Provide the (x, y) coordinate of the cell's center where the given text is located.  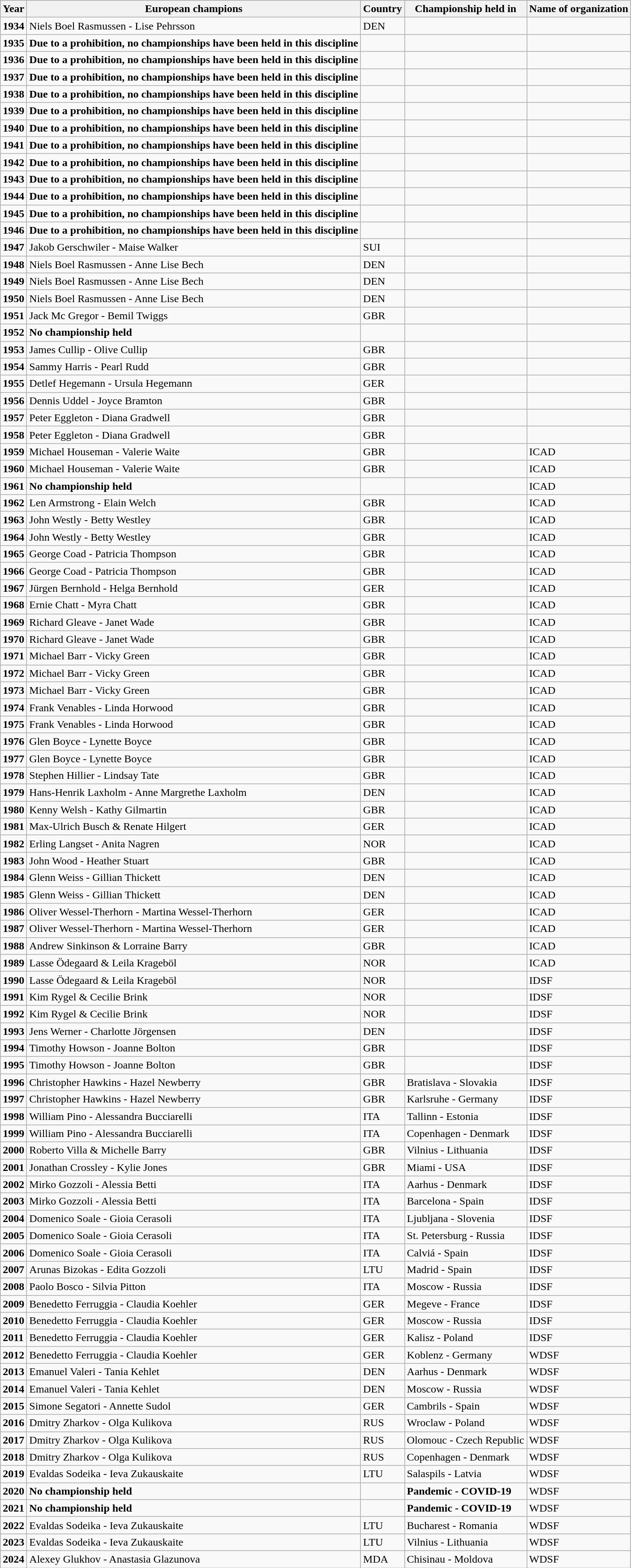
1970 (13, 639)
2012 (13, 1355)
Max-Ulrich Busch & Renate Hilgert (193, 827)
SUI (382, 248)
2016 (13, 1423)
2008 (13, 1286)
2013 (13, 1372)
2020 (13, 1491)
1949 (13, 282)
Jürgen Bernhold - Helga Bernhold (193, 588)
Roberto Villa & Michelle Barry (193, 1150)
Hans-Henrik Laxholm - Anne Margrethe Laxholm (193, 793)
Tallinn - Estonia (466, 1116)
2018 (13, 1457)
2015 (13, 1406)
Megeve - France (466, 1304)
Olomouc - Czech Republic (466, 1440)
1983 (13, 861)
1997 (13, 1099)
1984 (13, 878)
1966 (13, 571)
Andrew Sinkinson & Lorraine Barry (193, 946)
2002 (13, 1184)
Country (382, 9)
1973 (13, 690)
Miami - USA (466, 1167)
Dennis Uddel - Joyce Bramton (193, 401)
Madrid - Spain (466, 1269)
1998 (13, 1116)
1935 (13, 43)
Erling Langset - Anita Nagren (193, 844)
1945 (13, 214)
Bratislava - Slovakia (466, 1082)
1946 (13, 231)
Detlef Hegemann - Ursula Hegemann (193, 384)
1988 (13, 946)
1957 (13, 418)
1947 (13, 248)
Koblenz - Germany (466, 1355)
1948 (13, 265)
1992 (13, 1014)
Paolo Bosco - Silvia Pitton (193, 1286)
1975 (13, 724)
Bucharest - Romania (466, 1525)
1953 (13, 350)
1958 (13, 435)
Jens Werner - Charlotte Jörgensen (193, 1031)
1995 (13, 1065)
Chisinau - Moldova (466, 1559)
1968 (13, 605)
1993 (13, 1031)
Jack Mc Gregor - Bemil Twiggs (193, 316)
Kenny Welsh - Kathy Gilmartin (193, 810)
1980 (13, 810)
1982 (13, 844)
Cambrils - Spain (466, 1406)
Stephen Hillier - Lindsay Tate (193, 776)
1961 (13, 486)
2000 (13, 1150)
1937 (13, 77)
1967 (13, 588)
1972 (13, 673)
Year (13, 9)
Sammy Harris - Pearl Rudd (193, 367)
1943 (13, 179)
1952 (13, 333)
1996 (13, 1082)
1963 (13, 520)
Ernie Chatt - Myra Chatt (193, 605)
2017 (13, 1440)
1962 (13, 503)
2019 (13, 1474)
2007 (13, 1269)
Name of organization (579, 9)
1939 (13, 111)
1981 (13, 827)
2021 (13, 1508)
1934 (13, 26)
1956 (13, 401)
2011 (13, 1338)
1985 (13, 895)
1951 (13, 316)
1936 (13, 60)
2024 (13, 1559)
2022 (13, 1525)
Jonathan Crossley - Kylie Jones (193, 1167)
Calviá - Spain (466, 1252)
1965 (13, 554)
1990 (13, 980)
1938 (13, 94)
1971 (13, 656)
1964 (13, 537)
1955 (13, 384)
1976 (13, 741)
2005 (13, 1235)
2023 (13, 1542)
John Wood - Heather Stuart (193, 861)
Championship held in (466, 9)
1974 (13, 707)
James Cullip - Olive Cullip (193, 350)
Len Armstrong - Elain Welch (193, 503)
Karlsruhe - Germany (466, 1099)
St. Petersburg - Russia (466, 1235)
Niels Boel Rasmussen - Lise Pehrsson (193, 26)
1987 (13, 929)
1942 (13, 162)
Barcelona - Spain (466, 1201)
2003 (13, 1201)
1950 (13, 299)
1999 (13, 1133)
Simone Segatori - Annette Sudol (193, 1406)
1954 (13, 367)
1940 (13, 128)
1960 (13, 469)
1969 (13, 622)
1941 (13, 145)
2006 (13, 1252)
Arunas Bizokas - Edita Gozzoli (193, 1269)
Kalisz - Poland (466, 1338)
Salaspils - Latvia (466, 1474)
1986 (13, 912)
2014 (13, 1389)
Ljubljana - Slovenia (466, 1218)
2001 (13, 1167)
1989 (13, 963)
1994 (13, 1048)
1944 (13, 196)
2004 (13, 1218)
1979 (13, 793)
2010 (13, 1321)
Wroclaw - Poland (466, 1423)
1959 (13, 452)
Alexey Glukhov - Anastasia Glazunova (193, 1559)
MDA (382, 1559)
2009 (13, 1304)
European champions (193, 9)
1991 (13, 997)
1978 (13, 776)
1977 (13, 759)
Jakob Gerschwiler - Maise Walker (193, 248)
